Extract the (x, y) coordinate from the center of the cell holding the provided text.  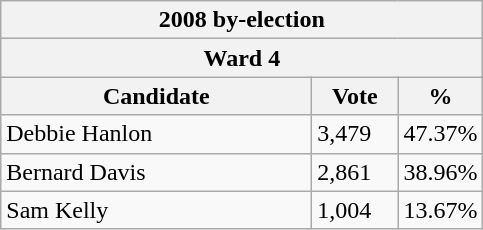
38.96% (440, 172)
3,479 (355, 134)
Vote (355, 96)
2008 by-election (242, 20)
Sam Kelly (156, 210)
Candidate (156, 96)
% (440, 96)
1,004 (355, 210)
Bernard Davis (156, 172)
Debbie Hanlon (156, 134)
13.67% (440, 210)
2,861 (355, 172)
47.37% (440, 134)
Ward 4 (242, 58)
